Return (x, y) of the center of cell containing provided text 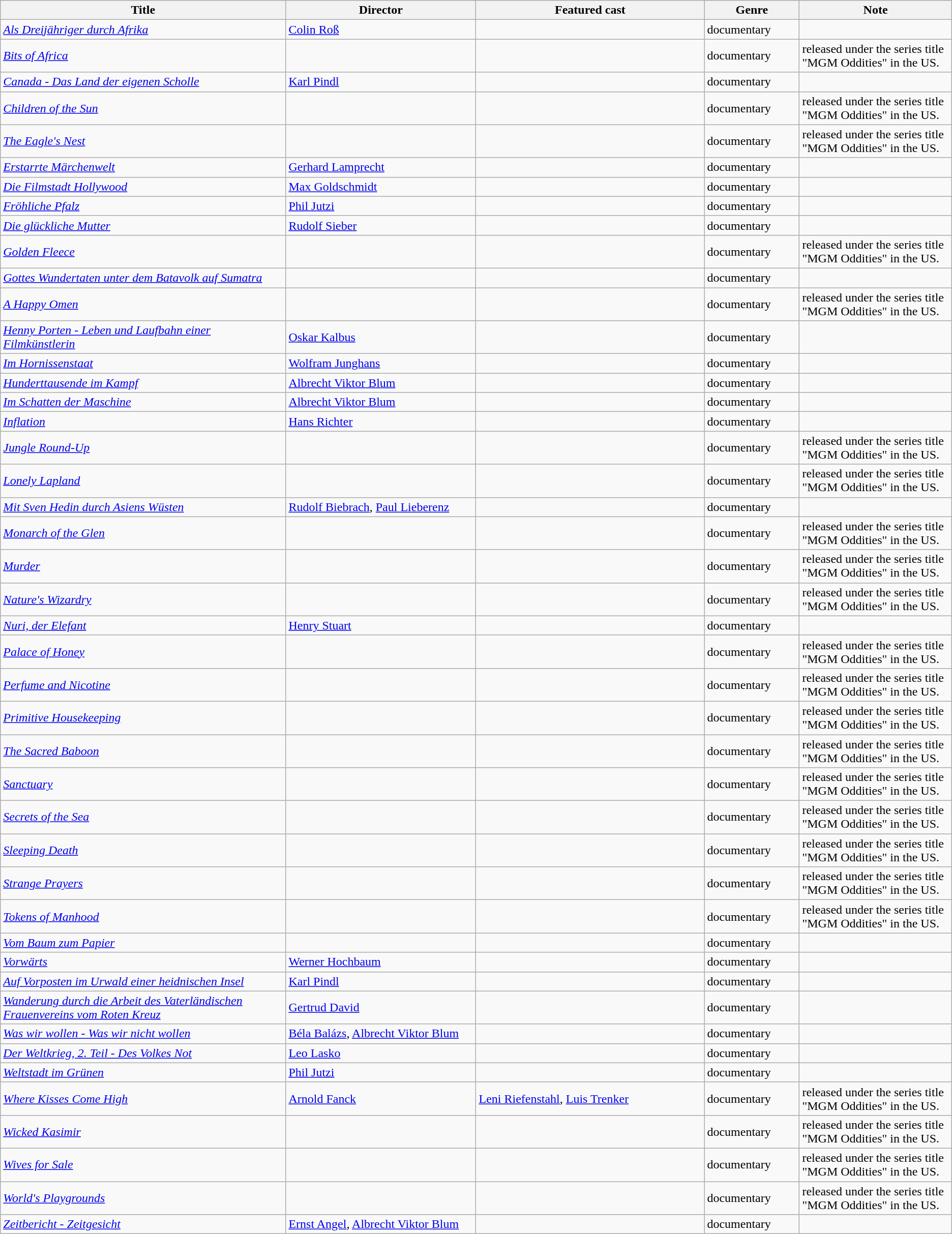
Golden Fleece (143, 251)
The Eagle's Nest (143, 141)
Im Hornissenstaat (143, 364)
Nature's Wizardry (143, 599)
Der Weltkrieg, 2. Teil - Des Volkes Not (143, 1053)
Secrets of the Sea (143, 818)
Hans Richter (381, 422)
Wives for Sale (143, 1164)
Gottes Wundertaten unter dem Batavolk auf Sumatra (143, 278)
Mit Sven Hedin durch Asiens Wüsten (143, 507)
Henny Porten - Leben und Laufbahn einer Filmkünstlerin (143, 338)
Sleeping Death (143, 850)
Where Kisses Come High (143, 1098)
Henry Stuart (381, 625)
Zeitbericht - Zeitgesicht (143, 1224)
Sanctuary (143, 784)
Bits of Africa (143, 56)
Hunderttausende im Kampf (143, 383)
Strange Prayers (143, 884)
Gerhard Lamprecht (381, 167)
Vom Baum zum Papier (143, 943)
Lonely Lapland (143, 481)
Note (876, 10)
Children of the Sun (143, 108)
Palace of Honey (143, 652)
Colin Roß (381, 29)
Max Goldschmidt (381, 187)
Rudolf Biebrach, Paul Lieberenz (381, 507)
Fröhliche Pfalz (143, 206)
Leni Riefenstahl, Luis Trenker (590, 1098)
World's Playgrounds (143, 1198)
Nuri, der Elefant (143, 625)
Leo Lasko (381, 1053)
Arnold Fanck (381, 1098)
Tokens of Manhood (143, 916)
Die glückliche Mutter (143, 225)
Béla Balázs, Albrecht Viktor Blum (381, 1034)
Title (143, 10)
Im Schatten der Maschine (143, 402)
A Happy Omen (143, 304)
Oskar Kalbus (381, 338)
Werner Hochbaum (381, 962)
Murder (143, 566)
Wicked Kasimir (143, 1132)
Gertrud David (381, 1008)
Als Dreijähriger durch Afrika (143, 29)
Director (381, 10)
Canada - Das Land der eigenen Scholle (143, 82)
Inflation (143, 422)
Erstarrte Märchenwelt (143, 167)
Primitive Housekeeping (143, 718)
Die Filmstadt Hollywood (143, 187)
Ernst Angel, Albrecht Viktor Blum (381, 1224)
Monarch of the Glen (143, 533)
Vorwärts (143, 962)
Featured cast (590, 10)
Auf Vorposten im Urwald einer heidnischen Insel (143, 981)
The Sacred Baboon (143, 750)
Perfume and Nicotine (143, 684)
Wanderung durch die Arbeit des Vaterländischen Frauenvereins vom Roten Kreuz (143, 1008)
Wolfram Junghans (381, 364)
Rudolf Sieber (381, 225)
Was wir wollen - Was wir nicht wollen (143, 1034)
Weltstadt im Grünen (143, 1072)
Genre (752, 10)
Jungle Round-Up (143, 447)
